Capture the cell that displays the provided text and extract its (x, y) central coordinate. 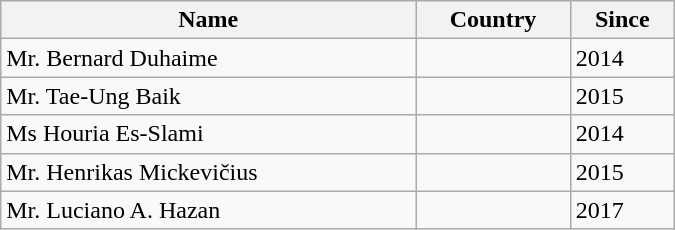
Mr. Tae-Ung Baik (208, 96)
Ms Houria Es-Slami (208, 134)
Mr. Henrikas Mickevičius (208, 172)
Since (622, 20)
Country (494, 20)
Mr. Bernard Duhaime (208, 58)
Name (208, 20)
Mr. Luciano A. Hazan (208, 210)
2017 (622, 210)
